Detect which cell encompasses the target text, then output its [x, y] center coordinate. 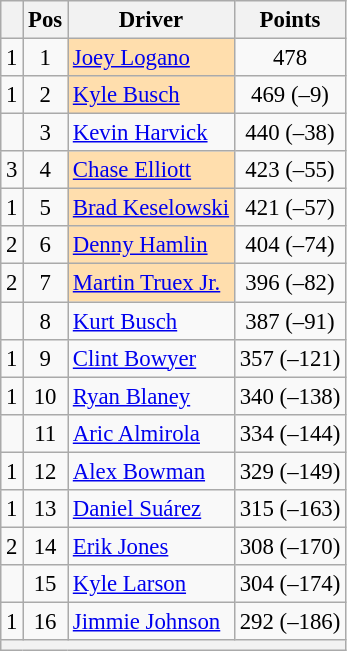
15 [46, 584]
Denny Hamlin [152, 245]
387 (–91) [290, 321]
7 [46, 283]
469 (–9) [290, 95]
Joey Logano [152, 58]
Daniel Suárez [152, 509]
6 [46, 245]
315 (–163) [290, 509]
12 [46, 471]
340 (–138) [290, 396]
Brad Keselowski [152, 208]
329 (–149) [290, 471]
Kurt Busch [152, 321]
396 (–82) [290, 283]
478 [290, 58]
Aric Almirola [152, 433]
404 (–74) [290, 245]
421 (–57) [290, 208]
Ryan Blaney [152, 396]
Clint Bowyer [152, 358]
440 (–38) [290, 133]
Martin Truex Jr. [152, 283]
Kyle Larson [152, 584]
308 (–170) [290, 546]
Points [290, 20]
Chase Elliott [152, 170]
9 [46, 358]
Pos [46, 20]
11 [46, 433]
292 (–186) [290, 621]
Driver [152, 20]
10 [46, 396]
14 [46, 546]
Jimmie Johnson [152, 621]
357 (–121) [290, 358]
304 (–174) [290, 584]
Erik Jones [152, 546]
8 [46, 321]
334 (–144) [290, 433]
13 [46, 509]
Kyle Busch [152, 95]
423 (–55) [290, 170]
5 [46, 208]
4 [46, 170]
16 [46, 621]
Alex Bowman [152, 471]
Kevin Harvick [152, 133]
